Identify which cell holds the provided text, then report its [x, y] central coordinate. 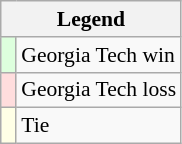
Georgia Tech win [98, 55]
Georgia Tech loss [98, 90]
Legend [91, 19]
Tie [98, 126]
